Output the [X, Y] coordinate of the center of the cell containing the given text.  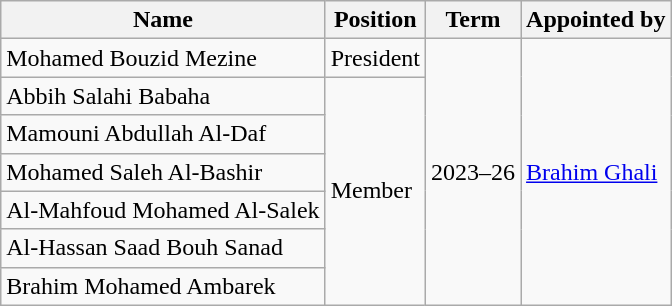
Mohamed Bouzid Mezine [163, 58]
Term [472, 20]
Brahim Ghali [596, 172]
Abbih Salahi Babaha [163, 96]
Brahim Mohamed Ambarek [163, 286]
Member [375, 191]
Mamouni Abdullah Al-Daf [163, 134]
Al-Hassan Saad Bouh Sanad [163, 248]
Position [375, 20]
Name [163, 20]
Appointed by [596, 20]
President [375, 58]
Mohamed Saleh Al-Bashir [163, 172]
2023–26 [472, 172]
Al-Mahfoud Mohamed Al-Salek [163, 210]
